From the cell containing the given text, extract its center point as (X, Y) coordinate. 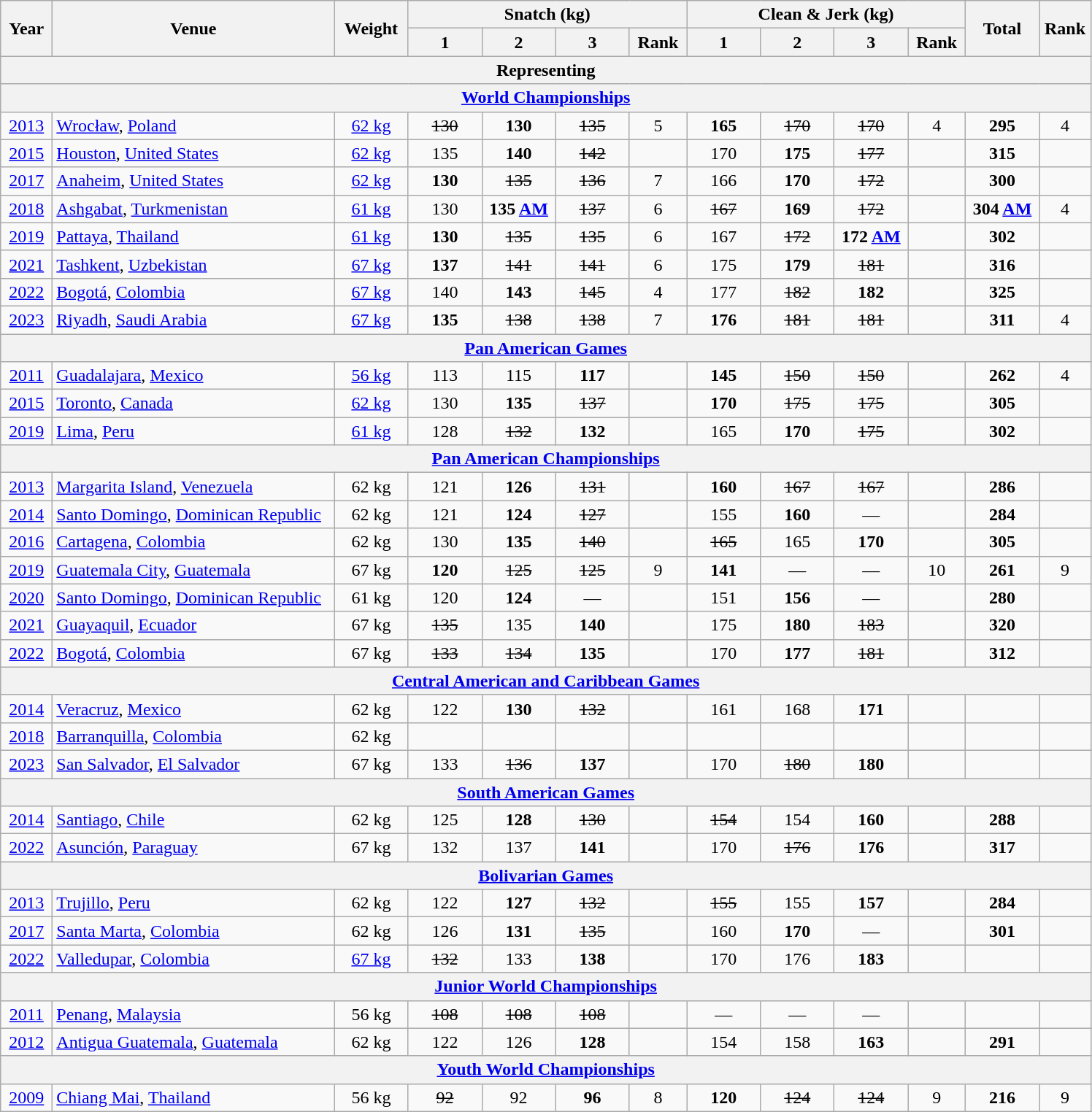
291 (1001, 1042)
Santa Marta, Colombia (193, 931)
Penang, Malaysia (193, 1014)
Guadalajara, Mexico (193, 376)
South American Games (546, 792)
2009 (26, 1097)
Guayaquil, Ecuador (193, 625)
156 (797, 598)
Wrocław, Poland (193, 126)
Year (26, 28)
286 (1001, 487)
151 (724, 598)
San Salvador, El Salvador (193, 764)
262 (1001, 376)
World Championships (546, 98)
2012 (26, 1042)
96 (593, 1097)
Asunción, Paraguay (193, 848)
134 (518, 653)
Margarita Island, Venezuela (193, 487)
113 (445, 376)
Youth World Championships (546, 1070)
10 (937, 570)
Guatemala City, Guatemala (193, 570)
8 (658, 1097)
Santiago, Chile (193, 820)
Antigua Guatemala, Guatemala (193, 1042)
Houston, United States (193, 153)
Tashkent, Uzbekistan (193, 264)
Pattaya, Thailand (193, 236)
117 (593, 376)
158 (797, 1042)
Pan American Championships (546, 459)
Cartagena, Colombia (193, 542)
317 (1001, 848)
Representing (546, 70)
166 (724, 181)
301 (1001, 931)
Pan American Games (546, 348)
2016 (26, 542)
300 (1001, 181)
135 AM (518, 209)
Central American and Caribbean Games (546, 681)
Chiang Mai, Thailand (193, 1097)
Total (1001, 28)
Junior World Championships (546, 986)
311 (1001, 320)
168 (797, 708)
169 (797, 209)
Clean & Jerk (kg) (826, 15)
142 (593, 153)
325 (1001, 292)
304 AM (1001, 209)
295 (1001, 126)
2020 (26, 598)
315 (1001, 153)
216 (1001, 1097)
Lima, Peru (193, 431)
157 (872, 903)
Anaheim, United States (193, 181)
Riyadh, Saudi Arabia (193, 320)
Trujillo, Peru (193, 903)
161 (724, 708)
179 (797, 264)
Ashgabat, Turkmenistan (193, 209)
Veracruz, Mexico (193, 708)
261 (1001, 570)
5 (658, 126)
320 (1001, 625)
316 (1001, 264)
Weight (371, 28)
Venue (193, 28)
Toronto, Canada (193, 404)
163 (872, 1042)
Barranquilla, Colombia (193, 736)
288 (1001, 820)
Bolivarian Games (546, 876)
115 (518, 376)
280 (1001, 598)
143 (518, 292)
Snatch (kg) (547, 15)
172 AM (872, 236)
Valledupar, Colombia (193, 959)
171 (872, 708)
312 (1001, 653)
